From the cell containing the given text, extract its center point as [x, y] coordinate. 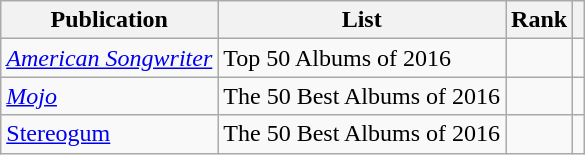
List [362, 20]
Mojo [110, 96]
Top 50 Albums of 2016 [362, 58]
Rank [540, 20]
American Songwriter [110, 58]
Stereogum [110, 134]
Publication [110, 20]
